Capture the cell that displays the provided text and extract its (X, Y) central coordinate. 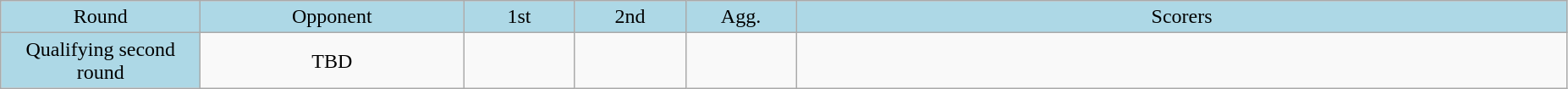
Scorers (1181, 17)
2nd (630, 17)
Agg. (741, 17)
Round (101, 17)
Opponent (332, 17)
1st (520, 17)
Qualifying second round (101, 61)
TBD (332, 61)
